Identify which cell holds the provided text, then report its (X, Y) central coordinate. 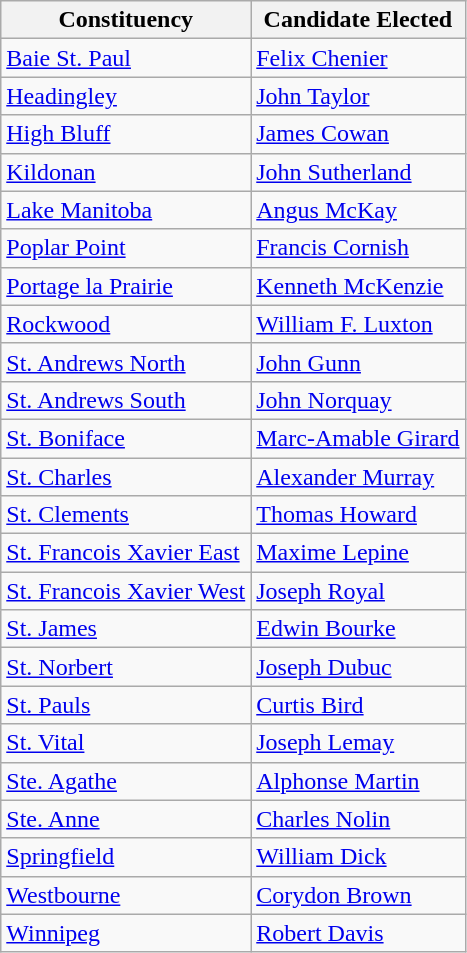
Ste. Anne (126, 819)
St. Boniface (126, 438)
Charles Nolin (358, 819)
St. Clements (126, 515)
Headingley (126, 96)
Constituency (126, 20)
James Cowan (358, 134)
Angus McKay (358, 210)
St. Andrews South (126, 400)
St. James (126, 629)
St. Vital (126, 743)
St. Norbert (126, 667)
John Norquay (358, 400)
Rockwood (126, 324)
Marc-Amable Girard (358, 438)
Kildonan (126, 172)
St. Francois Xavier East (126, 553)
Portage la Prairie (126, 286)
High Bluff (126, 134)
Maxime Lepine (358, 553)
Poplar Point (126, 248)
Alphonse Martin (358, 781)
Corydon Brown (358, 895)
Winnipeg (126, 933)
Westbourne (126, 895)
Edwin Bourke (358, 629)
Curtis Bird (358, 705)
William F. Luxton (358, 324)
Lake Manitoba (126, 210)
William Dick (358, 857)
Baie St. Paul (126, 58)
Thomas Howard (358, 515)
Joseph Lemay (358, 743)
St. Francois Xavier West (126, 591)
Robert Davis (358, 933)
Felix Chenier (358, 58)
Kenneth McKenzie (358, 286)
St. Charles (126, 477)
St. Pauls (126, 705)
John Gunn (358, 362)
Joseph Royal (358, 591)
John Taylor (358, 96)
St. Andrews North (126, 362)
Alexander Murray (358, 477)
Joseph Dubuc (358, 667)
Candidate Elected (358, 20)
Springfield (126, 857)
Francis Cornish (358, 248)
John Sutherland (358, 172)
Ste. Agathe (126, 781)
